Provide the (X, Y) coordinate of the cell's center where the given text is located.  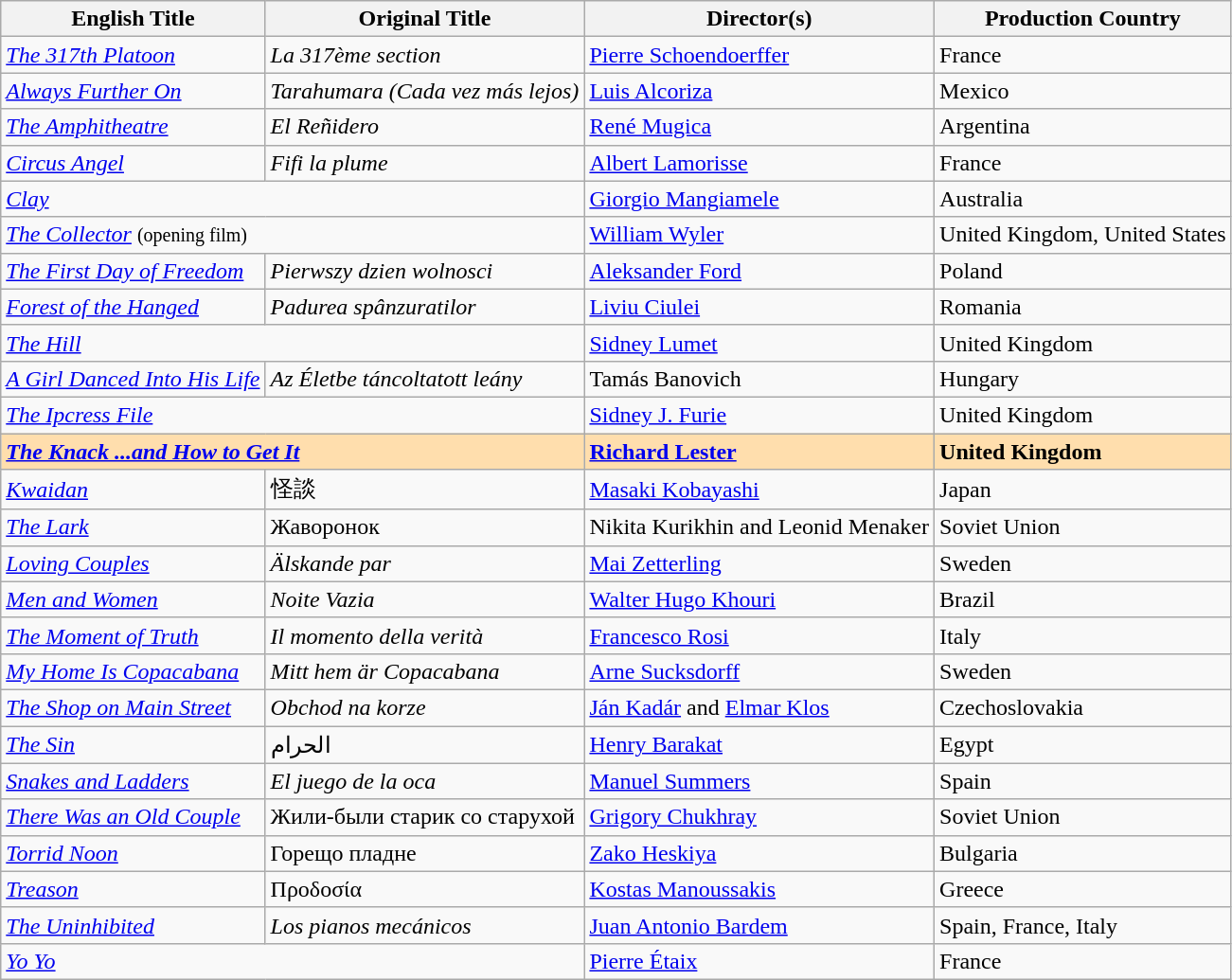
Kostas Manoussakis (759, 889)
Tarahumara (Cada vez más lejos) (424, 91)
Czechoslovakia (1083, 707)
A Girl Danced Into His Life (133, 379)
Henry Barakat (759, 744)
Forest of the Hanged (133, 307)
The Collector (opening film) (293, 235)
Bulgaria (1083, 853)
Richard Lester (759, 452)
Pierwszy dzien wolnosci (424, 271)
Mitt hem är Copacabana (424, 671)
El Reñidero (424, 127)
René Mugica (759, 127)
Men and Women (133, 599)
There Was an Old Couple (133, 817)
La 317ème section (424, 55)
Albert Lamorisse (759, 163)
The Moment of Truth (133, 635)
Hungary (1083, 379)
Kwaidan (133, 490)
Il momento della verità (424, 635)
Original Title (424, 19)
Grigory Chukhray (759, 817)
Padurea spânzuratilor (424, 307)
Arne Sucksdorff (759, 671)
Production Country (1083, 19)
Japan (1083, 490)
Walter Hugo Khouri (759, 599)
Жаворонок (424, 527)
Mai Zetterling (759, 563)
Francesco Rosi (759, 635)
William Wyler (759, 235)
Spain, France, Italy (1083, 925)
The Amphitheatre (133, 127)
Manuel Summers (759, 781)
Sidney J. Furie (759, 415)
Torrid Noon (133, 853)
Treason (133, 889)
Director(s) (759, 19)
United Kingdom, United States (1083, 235)
El juego de la oca (424, 781)
Greece (1083, 889)
Poland (1083, 271)
Yo Yo (293, 961)
Australia (1083, 199)
The Shop on Main Street (133, 707)
Loving Couples (133, 563)
Obchod na korze (424, 707)
Clay (293, 199)
The Knack ...and How to Get It (293, 452)
Zako Heskiya (759, 853)
Romania (1083, 307)
The Ipcress File (293, 415)
Aleksander Ford (759, 271)
Pierre Étaix (759, 961)
Brazil (1083, 599)
Mexico (1083, 91)
الحرام (424, 744)
The First Day of Freedom (133, 271)
The Uninhibited (133, 925)
Az Életbe táncoltatott leány (424, 379)
The Hill (293, 343)
Spain (1083, 781)
Liviu Ciulei (759, 307)
Sidney Lumet (759, 343)
Juan Antonio Bardem (759, 925)
Always Further On (133, 91)
Los pianos mecánicos (424, 925)
Argentina (1083, 127)
Nikita Kurikhin and Leonid Menaker (759, 527)
My Home Is Copacabana (133, 671)
Luis Alcoriza (759, 91)
The Sin (133, 744)
Tamás Banovich (759, 379)
Горещо пладне (424, 853)
Snakes and Ladders (133, 781)
Жили-были старик со старухой (424, 817)
Giorgio Mangiamele (759, 199)
Ján Kadár and Elmar Klos (759, 707)
Egypt (1083, 744)
Προδοσία (424, 889)
Italy (1083, 635)
怪談 (424, 490)
Noite Vazia (424, 599)
Masaki Kobayashi (759, 490)
The 317th Platoon (133, 55)
Circus Angel (133, 163)
English Title (133, 19)
The Lark (133, 527)
Pierre Schoendoerffer (759, 55)
Fifi la plume (424, 163)
Älskande par (424, 563)
